Detect which cell encompasses the target text, then output its (X, Y) center coordinate. 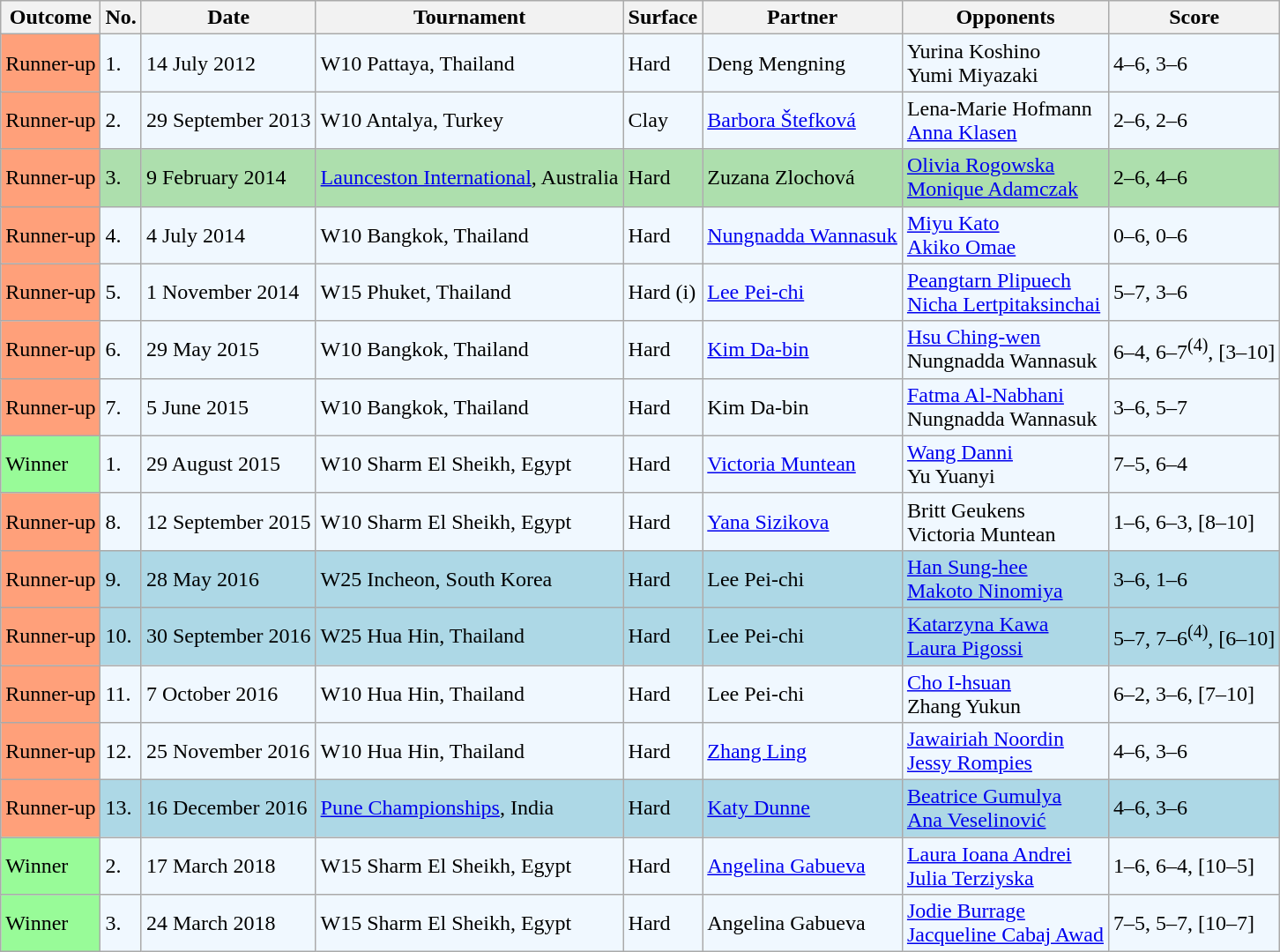
14 July 2012 (228, 63)
30 September 2016 (228, 636)
Hsu Ching-wen Nungnadda Wannasuk (1005, 349)
29 September 2013 (228, 120)
29 August 2015 (228, 464)
Jawairiah Noordin Jessy Rompies (1005, 751)
4 July 2014 (228, 234)
5 June 2015 (228, 407)
13. (121, 809)
Laura Ioana Andrei Julia Terziyska (1005, 866)
8. (121, 522)
Katy Dunne (802, 809)
25 November 2016 (228, 751)
7–5, 5–7, [10–7] (1194, 924)
Olivia Rogowska Monique Adamczak (1005, 178)
11. (121, 693)
Surface (663, 18)
Opponents (1005, 18)
Deng Mengning (802, 63)
Hard (i) (663, 293)
16 December 2016 (228, 809)
Barbora Štefková (802, 120)
Pune Championships, India (469, 809)
No. (121, 18)
Peangtarn Plipuech Nicha Lertpitaksinchai (1005, 293)
Jodie Burrage Jacqueline Cabaj Awad (1005, 924)
12. (121, 751)
Score (1194, 18)
4. (121, 234)
7–5, 6–4 (1194, 464)
W15 Phuket, Thailand (469, 293)
Yurina Koshino Yumi Miyazaki (1005, 63)
W10 Antalya, Turkey (469, 120)
6–2, 3–6, [7–10] (1194, 693)
Yana Sizikova (802, 522)
10. (121, 636)
1–6, 6–3, [8–10] (1194, 522)
7. (121, 407)
Fatma Al-Nabhani Nungnadda Wannasuk (1005, 407)
Victoria Muntean (802, 464)
Partner (802, 18)
1–6, 6–4, [10–5] (1194, 866)
Han Sung-hee Makoto Ninomiya (1005, 578)
Outcome (51, 18)
Cho I-hsuan Zhang Yukun (1005, 693)
5. (121, 293)
Miyu Kato Akiko Omae (1005, 234)
Katarzyna Kawa Laura Pigossi (1005, 636)
Britt Geukens Victoria Muntean (1005, 522)
2–6, 4–6 (1194, 178)
Beatrice Gumulya Ana Veselinović (1005, 809)
1 November 2014 (228, 293)
9. (121, 578)
Zhang Ling (802, 751)
Launceston International, Australia (469, 178)
W25 Incheon, South Korea (469, 578)
W25 Hua Hin, Thailand (469, 636)
Nungnadda Wannasuk (802, 234)
Date (228, 18)
3–6, 5–7 (1194, 407)
W10 Pattaya, Thailand (469, 63)
17 March 2018 (228, 866)
Tournament (469, 18)
28 May 2016 (228, 578)
0–6, 0–6 (1194, 234)
Zuzana Zlochová (802, 178)
5–7, 7–6(4), [6–10] (1194, 636)
24 March 2018 (228, 924)
6–4, 6–7(4), [3–10] (1194, 349)
9 February 2014 (228, 178)
29 May 2015 (228, 349)
7 October 2016 (228, 693)
5–7, 3–6 (1194, 293)
6. (121, 349)
3–6, 1–6 (1194, 578)
2–6, 2–6 (1194, 120)
12 September 2015 (228, 522)
Clay (663, 120)
Lena-Marie Hofmann Anna Klasen (1005, 120)
Wang Danni Yu Yuanyi (1005, 464)
